For the text-containing cell, return its midpoint in (X, Y) coordinate format. 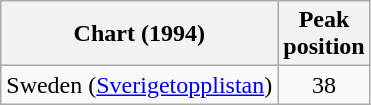
Peakposition (324, 34)
Chart (1994) (140, 34)
Sweden (Sverigetopplistan) (140, 85)
38 (324, 85)
